Extract the [X, Y] coordinate from the center of the cell holding the provided text.  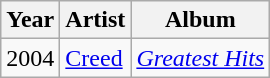
2004 [30, 58]
Artist [96, 20]
Album [200, 20]
Year [30, 20]
Creed [96, 58]
Greatest Hits [200, 58]
